Find where the given text appears and provide that cell's center as [x, y] coordinate. 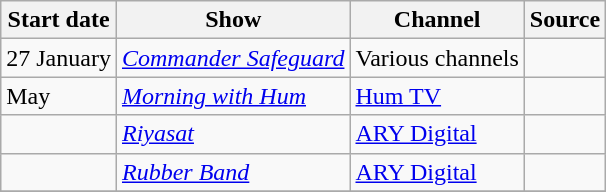
Show [233, 20]
Channel [437, 20]
Riyasat [233, 134]
Commander Safeguard [233, 58]
Hum TV [437, 96]
Morning with Hum [233, 96]
Rubber Band [233, 172]
Various channels [437, 58]
Source [564, 20]
May [59, 96]
Start date [59, 20]
27 January [59, 58]
